Locate the cell with the specified text and output its (x, y) center coordinate. 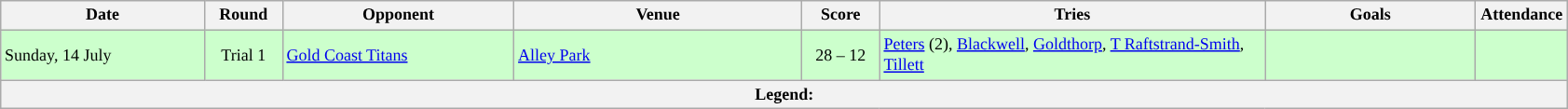
Alley Park (658, 55)
Round (243, 15)
Date (102, 15)
Gold Coast Titans (399, 55)
Peters (2), Blackwell, Goldthorp, T Raftstrand-Smith, Tillett (1072, 55)
Venue (658, 15)
Tries (1072, 15)
Attendance (1522, 15)
Goals (1370, 15)
28 – 12 (840, 55)
Legend: (784, 95)
Opponent (399, 15)
Score (840, 15)
Trial 1 (243, 55)
Sunday, 14 July (102, 55)
